Capture the cell that displays the provided text and extract its [X, Y] central coordinate. 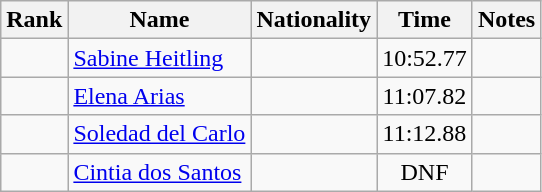
Cintia dos Santos [160, 172]
Notes [506, 20]
Sabine Heitling [160, 58]
11:07.82 [425, 96]
Soledad del Carlo [160, 134]
DNF [425, 172]
Time [425, 20]
11:12.88 [425, 134]
Elena Arias [160, 96]
10:52.77 [425, 58]
Nationality [314, 20]
Name [160, 20]
Rank [34, 20]
